Provide the (X, Y) coordinate of the cell's center where the given text is located.  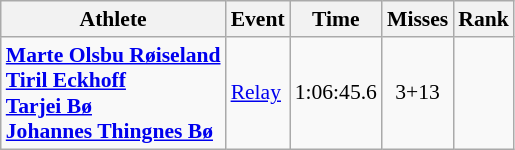
Time (336, 19)
Relay (258, 93)
Athlete (114, 19)
Event (258, 19)
Misses (418, 19)
1:06:45.6 (336, 93)
3+13 (418, 93)
Marte Olsbu RøiselandTiril EckhoffTarjei BøJohannes Thingnes Bø (114, 93)
Rank (484, 19)
